Find where the given text appears and provide that cell's center as [X, Y] coordinate. 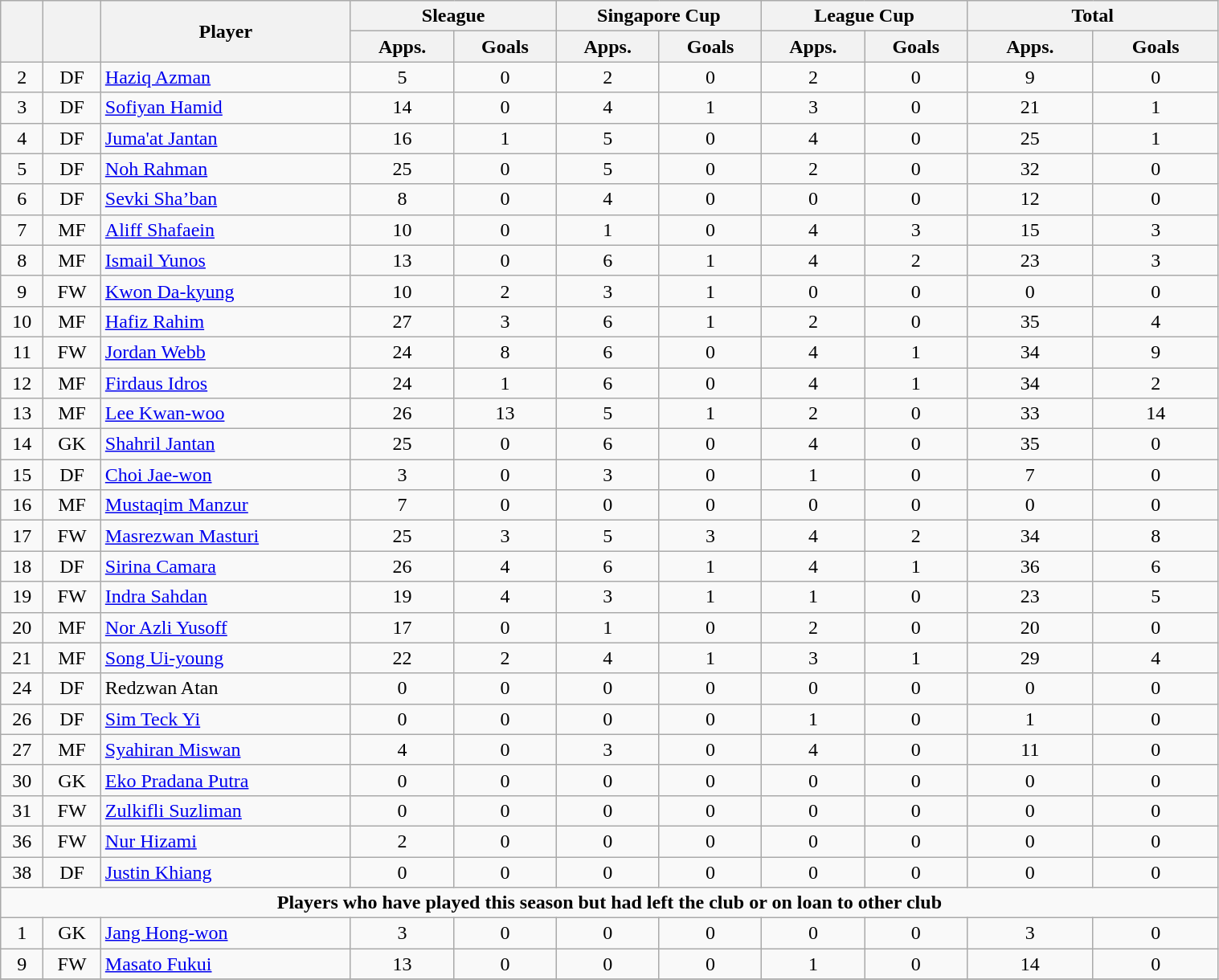
Indra Sahdan [225, 597]
Ismail Yunos [225, 260]
Sofiyan Hamid [225, 108]
Nur Hizami [225, 841]
Total [1093, 16]
Eko Pradana Putra [225, 780]
Juma'at Jantan [225, 138]
League Cup [865, 16]
Masrezwan Masturi [225, 536]
32 [1030, 169]
Sirina Camara [225, 566]
Noh Rahman [225, 169]
18 [22, 566]
Lee Kwan-woo [225, 414]
33 [1030, 414]
Choi Jae-won [225, 475]
Players who have played this season but had left the club or on loan to other club [609, 903]
Sim Teck Yi [225, 719]
Sevki Sha’ban [225, 199]
29 [1030, 658]
Kwon Da-kyung [225, 291]
Firdaus Idros [225, 383]
Masato Fukui [225, 964]
Zulkifli Suzliman [225, 811]
Haziq Azman [225, 77]
Hafiz Rahim [225, 321]
Sleague [453, 16]
22 [402, 658]
Player [225, 31]
Jordan Webb [225, 352]
Redzwan Atan [225, 688]
Jang Hong-won [225, 933]
Singapore Cup [659, 16]
Mustaqim Manzur [225, 505]
Syahiran Miswan [225, 749]
Aliff Shafaein [225, 230]
38 [22, 872]
Nor Azli Yusoff [225, 627]
31 [22, 811]
Justin Khiang [225, 872]
Song Ui-young [225, 658]
30 [22, 780]
Shahril Jantan [225, 444]
